Detect which cell encompasses the target text, then output its (x, y) center coordinate. 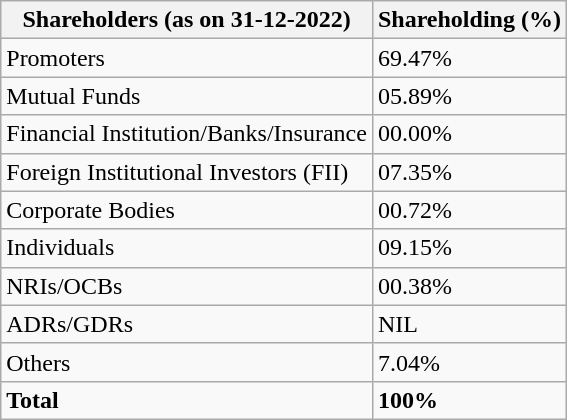
Individuals (187, 248)
NRIs/OCBs (187, 286)
Corporate Bodies (187, 210)
07.35% (469, 172)
Others (187, 362)
Mutual Funds (187, 96)
100% (469, 400)
Total (187, 400)
Promoters (187, 58)
05.89% (469, 96)
NIL (469, 324)
Foreign Institutional Investors (FII) (187, 172)
Financial Institution/Banks/Insurance (187, 134)
00.00% (469, 134)
00.38% (469, 286)
09.15% (469, 248)
7.04% (469, 362)
ADRs/GDRs (187, 324)
Shareholders (as on 31-12-2022) (187, 20)
Shareholding (%) (469, 20)
69.47% (469, 58)
00.72% (469, 210)
